Provide the [x, y] coordinate of the cell's center where the given text is located.  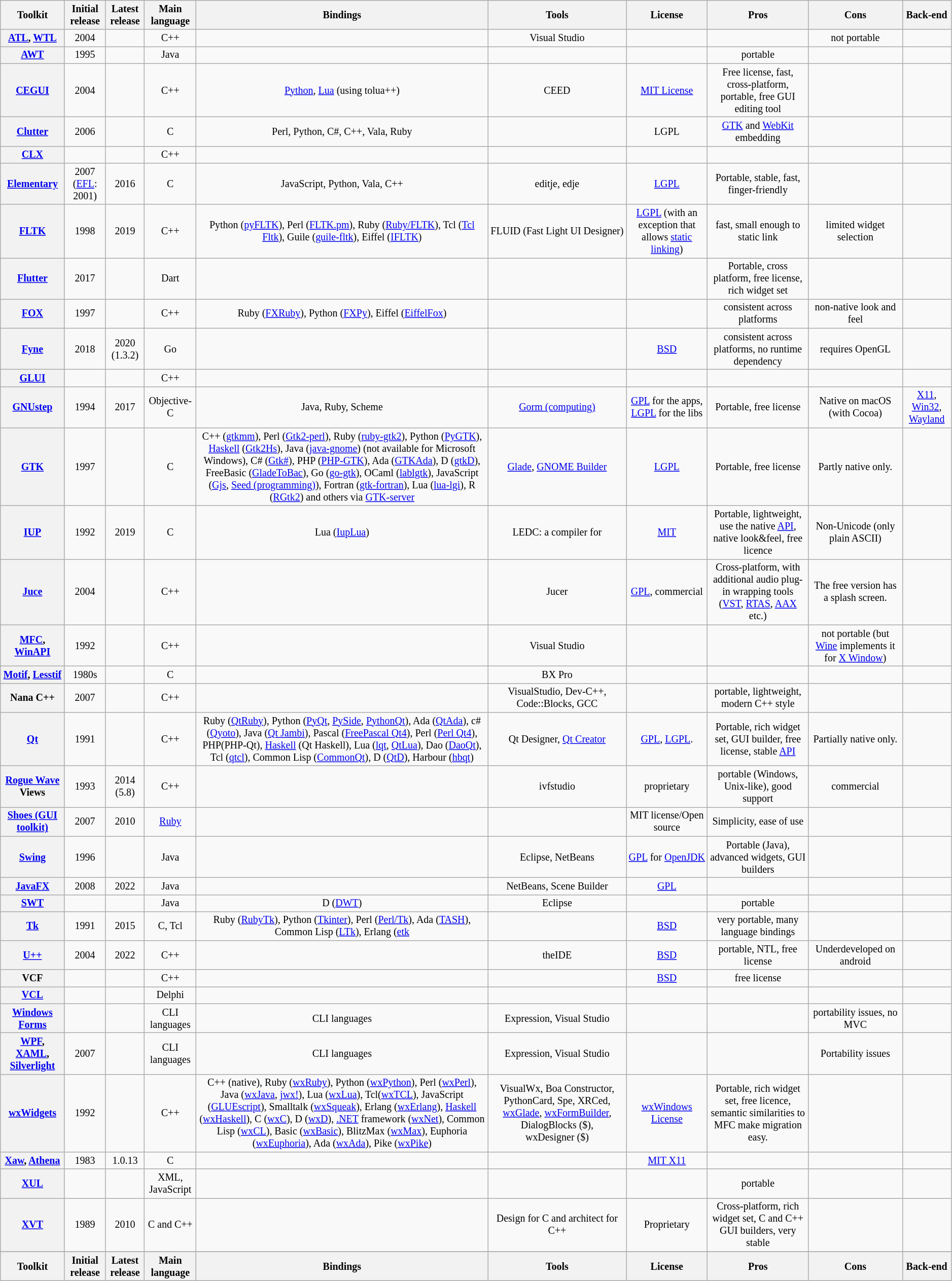
1.0.13 [125, 1160]
CLX [32, 154]
Cross-platform, with additional audio plug-in wrapping tools (VST, RTAS, AAX etc.) [758, 592]
Portable, cross platform, free license, rich widget set [758, 279]
theIDE [557, 955]
Swing [32, 857]
FLTK [32, 231]
ivfstudio [557, 786]
IUP [32, 532]
1994 [85, 408]
XML, JavaScript [170, 1184]
BX Pro [557, 674]
Juce [32, 592]
Qt [32, 739]
Eclipse, NetBeans [557, 857]
NetBeans, Scene Builder [557, 886]
Partially native only. [855, 739]
GPL, commercial [667, 592]
2020 (1.3.2) [125, 349]
GPL for OpenJDK [667, 857]
Shoes (GUI toolkit) [32, 822]
XUL [32, 1184]
portability issues, no MVC [855, 1018]
Python, Lua (using tolua++) [342, 90]
C, Tcl [170, 926]
Portability issues [855, 1054]
Go [170, 349]
Qt Designer, Qt Creator [557, 739]
Native on macOS (with Cocoa) [855, 408]
Portable, stable, fast, finger-friendly [758, 184]
Design for C and architect for C++ [557, 1225]
GNUstep [32, 408]
VCL [32, 995]
GPL, LGPL. [667, 739]
Windows Forms [32, 1018]
Dart [170, 279]
Glade, GNOME Builder [557, 467]
GPL for the apps, LGPL for the libs [667, 408]
Objective-C [170, 408]
VisualStudio, Dev-C++, Code::Blocks, GCC [557, 698]
Simplicity, ease of use [758, 822]
2015 [125, 926]
LEDC: a compiler for [557, 532]
proprietary [667, 786]
MFC, WinAPI [32, 646]
Free license, fast, cross-platform, portable, free GUI editing tool [758, 90]
FLUID (Fast Light UI Designer) [557, 231]
very portable, many language bindings [758, 926]
1983 [85, 1160]
wxWidgets [32, 1114]
GPL [667, 886]
GTK [32, 467]
consistent across platforms [758, 313]
1995 [85, 55]
consistent across platforms, no runtime dependency [758, 349]
LGPL (with an exception that allows static linking) [667, 231]
Ruby (RubyTk), Python (Tkinter), Perl (Perl/Tk), Ada (TASH), Common Lisp (LTk), Erlang (etk [342, 926]
1980s [85, 674]
Non‑Unicode (only plain ASCII) [855, 532]
Portable, lightweight, use the native API, native look&feel, free licence [758, 532]
Python (pyFLTK), Perl (FLTK.pm), Ruby (Ruby/FLTK), Tcl (Tcl Fltk), Guile (guile-fltk), Eiffel (IFLTK) [342, 231]
Portable (Java), advanced widgets, GUI builders [758, 857]
2016 [125, 184]
JavaFX [32, 886]
The free version has a splash screen. [855, 592]
X11, Win32, Wayland [927, 408]
Java, Ruby, Scheme [342, 408]
Cross-platform, rich widget set, C and C++ GUI builders, very stable [758, 1225]
portable (Windows, Unix-like), good support [758, 786]
requires OpenGL [855, 349]
XVT [32, 1225]
Eclipse [557, 903]
2008 [85, 886]
MIT X11 [667, 1160]
1989 [85, 1225]
WPF, XAML, Silverlight [32, 1054]
free license [758, 979]
not portable (but Wine implements it for X Window) [855, 646]
MIT [667, 532]
VCF [32, 979]
U++ [32, 955]
Ruby (FXRuby), Python (FXPy), Eiffel (EiffelFox) [342, 313]
2018 [85, 349]
Xaw, Athena [32, 1160]
D (DWT) [342, 903]
Gorm (computing) [557, 408]
C and C++ [170, 1225]
SWT [32, 903]
1993 [85, 786]
Motif, Lesstif [32, 674]
Ruby [170, 822]
GLUI [32, 378]
CEGUI [32, 90]
Delphi [170, 995]
Underdeveloped on android [855, 955]
Proprietary [667, 1225]
FOX [32, 313]
MIT license/Open source [667, 822]
CEED [557, 90]
Flutter [32, 279]
GTK and WebKit embedding [758, 132]
Jucer [557, 592]
fast, small enough to static link [758, 231]
wxWindows License [667, 1114]
1996 [85, 857]
non-native look and feel [855, 313]
Fyne [32, 349]
Elementary [32, 184]
Portable, rich widget set, GUI builder, free license, stable API [758, 739]
not portable [855, 39]
Lua (IupLua) [342, 532]
Rogue Wave Views [32, 786]
Partly native only. [855, 467]
commercial [855, 786]
ATL, WTL [32, 39]
Tk [32, 926]
VisualWx, Boa Constructor, PythonCard, Spe, XRCed, wxGlade, wxFormBuilder, DialogBlocks ($), wxDesigner ($) [557, 1114]
AWT [32, 55]
Clutter [32, 132]
Nana C++ [32, 698]
JavaScript, Python, Vala, C++ [342, 184]
limited widget selection [855, 231]
portable, NTL, free license [758, 955]
2014 (5.8) [125, 786]
editje, edje [557, 184]
1998 [85, 231]
MIT License [667, 90]
Perl, Python, C#, C++, Vala, Ruby [342, 132]
Portable, rich widget set, free licence, semantic similarities to MFC make migration easy. [758, 1114]
2006 [85, 132]
portable, lightweight, modern C++ style [758, 698]
2007 (EFL: 2001) [85, 184]
